Detect which cell encompasses the target text, then output its [x, y] center coordinate. 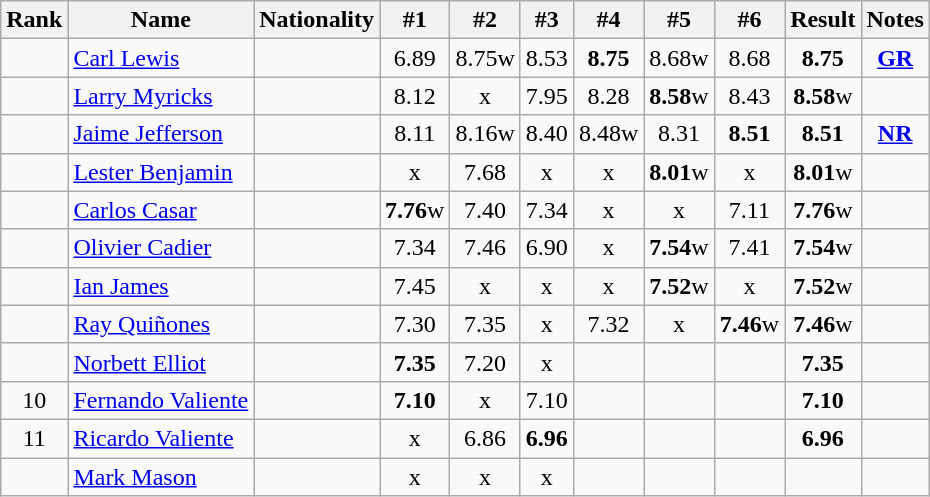
6.86 [485, 438]
8.68w [679, 58]
7.40 [485, 210]
Fernando Valiente [161, 400]
8.53 [546, 58]
8.16w [485, 134]
8.28 [608, 96]
Nationality [317, 20]
NR [895, 134]
7.45 [415, 286]
10 [34, 400]
7.46 [485, 248]
8.43 [749, 96]
Mark Mason [161, 477]
7.11 [749, 210]
11 [34, 438]
Larry Myricks [161, 96]
Ian James [161, 286]
8.11 [415, 134]
Ricardo Valiente [161, 438]
7.20 [485, 362]
6.90 [546, 248]
Carl Lewis [161, 58]
Olivier Cadier [161, 248]
#6 [749, 20]
8.12 [415, 96]
Notes [895, 20]
6.89 [415, 58]
7.30 [415, 324]
8.68 [749, 58]
7.32 [608, 324]
#3 [546, 20]
#2 [485, 20]
Name [161, 20]
Rank [34, 20]
Jaime Jefferson [161, 134]
GR [895, 58]
Norbett Elliot [161, 362]
Result [823, 20]
#4 [608, 20]
Carlos Casar [161, 210]
Ray Quiñones [161, 324]
7.68 [485, 172]
#1 [415, 20]
8.31 [679, 134]
7.95 [546, 96]
8.40 [546, 134]
#5 [679, 20]
7.41 [749, 248]
Lester Benjamin [161, 172]
8.75w [485, 58]
8.48w [608, 134]
